From the cell containing the given text, extract its center point as [x, y] coordinate. 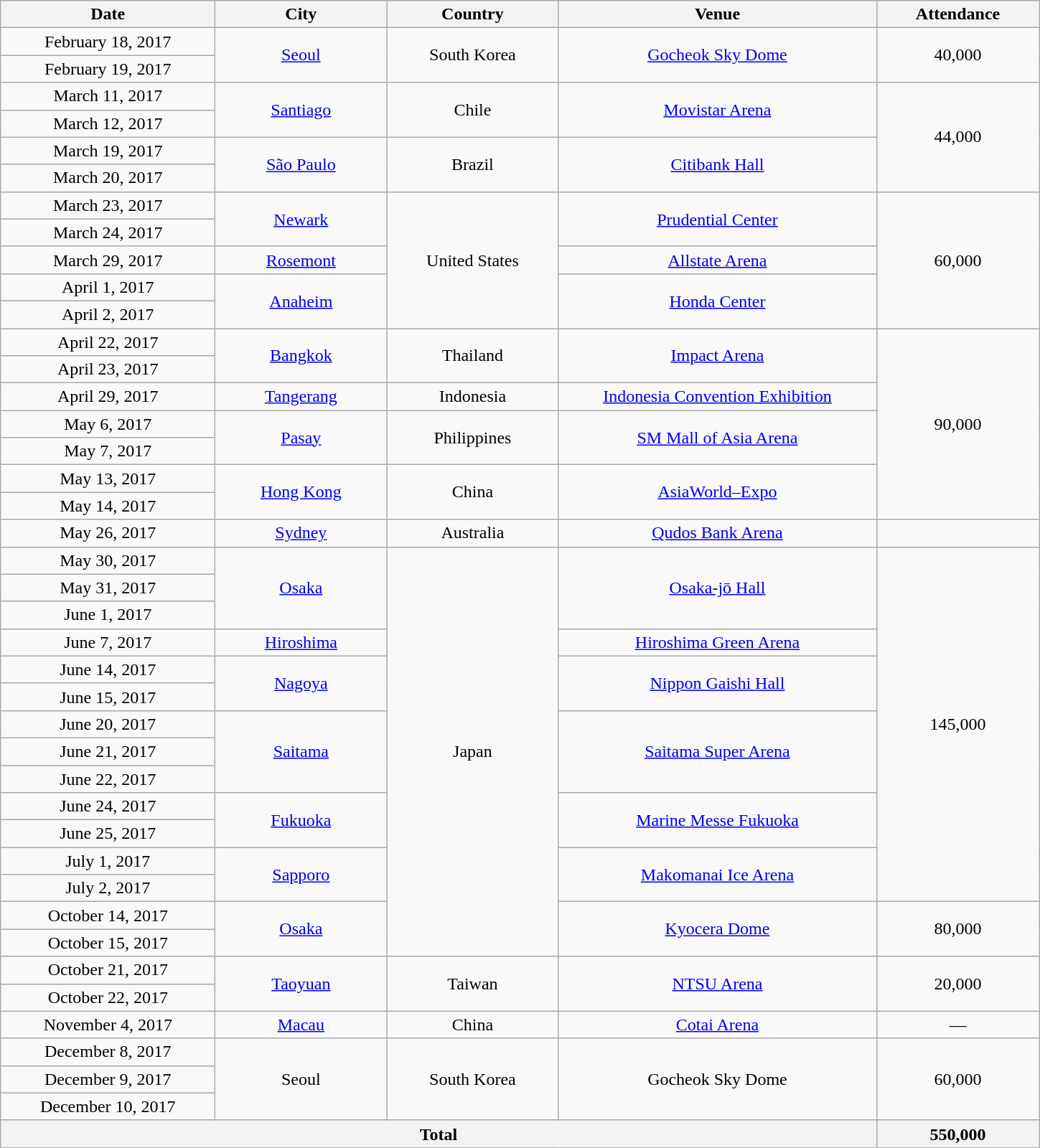
June 22, 2017 [108, 778]
Total [439, 1134]
July 2, 2017 [108, 888]
June 1, 2017 [108, 615]
AsiaWorld–Expo [718, 492]
April 23, 2017 [108, 370]
40,000 [957, 55]
Hiroshima [301, 642]
October 21, 2017 [108, 970]
Qudos Bank Arena [718, 533]
December 8, 2017 [108, 1052]
80,000 [957, 929]
Citibank Hall [718, 164]
December 10, 2017 [108, 1106]
Philippines [472, 438]
June 7, 2017 [108, 642]
— [957, 1025]
City [301, 14]
February 19, 2017 [108, 69]
May 30, 2017 [108, 560]
Taiwan [472, 984]
October 15, 2017 [108, 943]
44,000 [957, 137]
July 1, 2017 [108, 861]
June 14, 2017 [108, 669]
March 19, 2017 [108, 151]
20,000 [957, 984]
Date [108, 14]
June 25, 2017 [108, 834]
Hiroshima Green Arena [718, 642]
March 29, 2017 [108, 260]
Osaka-jō Hall [718, 588]
NTSU Arena [718, 984]
Indonesia [472, 397]
Sapporo [301, 875]
May 13, 2017 [108, 479]
Cotai Arena [718, 1025]
Venue [718, 14]
May 14, 2017 [108, 506]
Tangerang [301, 397]
Nagoya [301, 683]
550,000 [957, 1134]
March 20, 2017 [108, 178]
April 22, 2017 [108, 342]
November 4, 2017 [108, 1025]
February 18, 2017 [108, 42]
145,000 [957, 725]
Attendance [957, 14]
90,000 [957, 424]
Saitama [301, 751]
Thailand [472, 356]
October 22, 2017 [108, 997]
March 24, 2017 [108, 232]
Marine Messe Fukuoka [718, 820]
June 24, 2017 [108, 806]
Macau [301, 1025]
Rosemont [301, 260]
United States [472, 260]
Santiago [301, 110]
Impact Arena [718, 356]
Bangkok [301, 356]
Australia [472, 533]
São Paulo [301, 164]
April 2, 2017 [108, 314]
Japan [472, 752]
Kyocera Dome [718, 929]
Brazil [472, 164]
April 1, 2017 [108, 287]
Movistar Arena [718, 110]
Chile [472, 110]
October 14, 2017 [108, 916]
Pasay [301, 438]
Makomanai Ice Arena [718, 875]
April 29, 2017 [108, 397]
March 23, 2017 [108, 205]
Anaheim [301, 301]
Fukuoka [301, 820]
Taoyuan [301, 984]
June 20, 2017 [108, 724]
Newark [301, 219]
May 7, 2017 [108, 451]
SM Mall of Asia Arena [718, 438]
Saitama Super Arena [718, 751]
May 31, 2017 [108, 588]
June 15, 2017 [108, 697]
March 12, 2017 [108, 123]
Sydney [301, 533]
Indonesia Convention Exhibition [718, 397]
Nippon Gaishi Hall [718, 683]
Country [472, 14]
June 21, 2017 [108, 751]
Allstate Arena [718, 260]
Hong Kong [301, 492]
March 11, 2017 [108, 96]
Honda Center [718, 301]
December 9, 2017 [108, 1079]
May 6, 2017 [108, 424]
May 26, 2017 [108, 533]
Prudential Center [718, 219]
